Locate the cell with the specified text and output its (x, y) center coordinate. 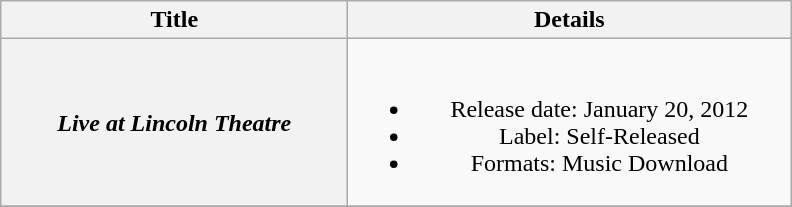
Live at Lincoln Theatre (174, 122)
Details (570, 20)
Release date: January 20, 2012Label: Self-ReleasedFormats: Music Download (570, 122)
Title (174, 20)
